Provide the [x, y] coordinate of the cell's center where the given text is located.  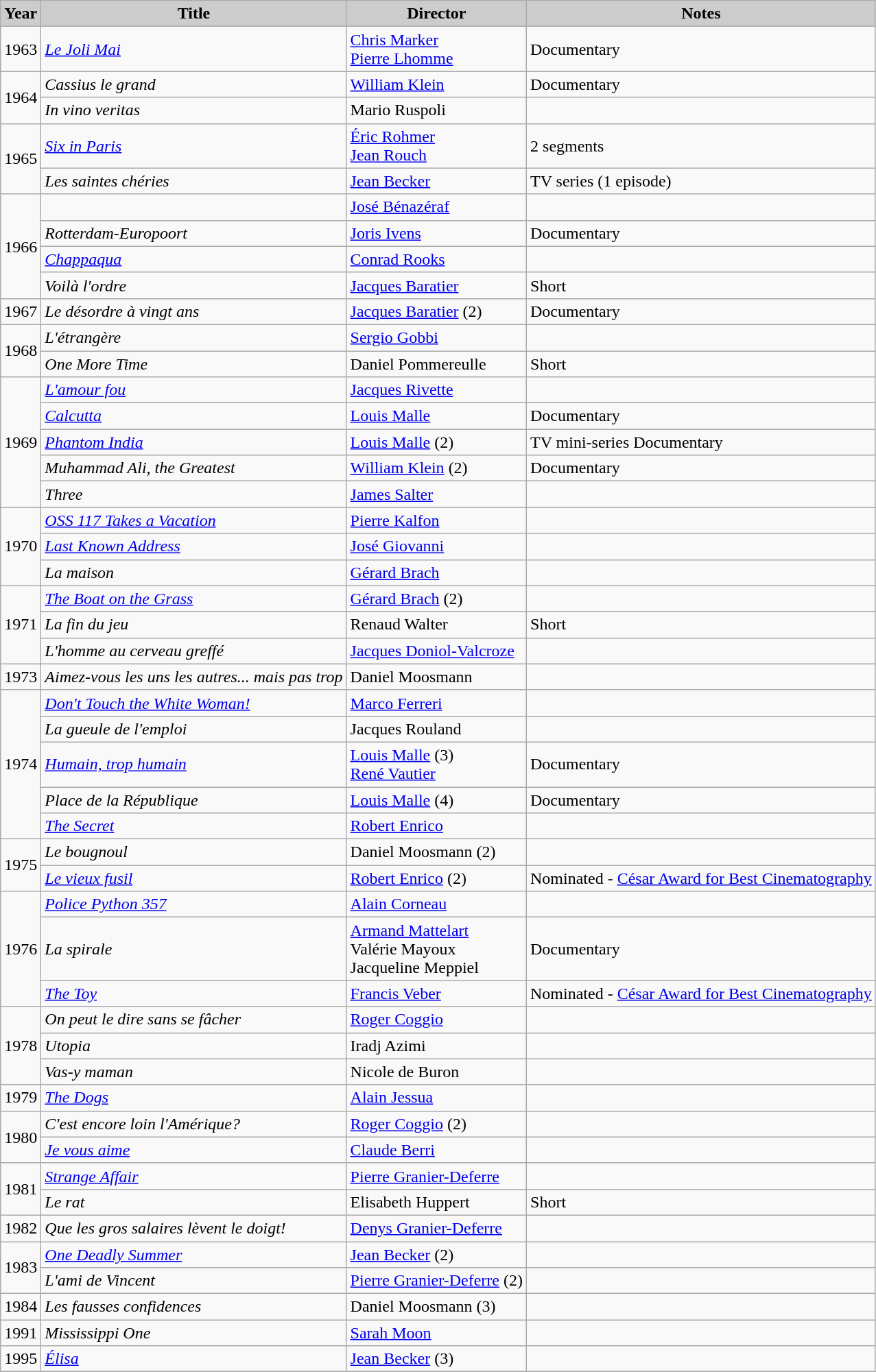
Armand MattelartValérie MayouxJacqueline Meppiel [436, 949]
Que les gros salaires lèvent le doigt! [193, 1228]
1981 [21, 1189]
Mario Ruspoli [436, 110]
1982 [21, 1228]
Renaud Walter [436, 625]
José Bénazéraf [436, 207]
Phantom India [193, 442]
L'ami de Vincent [193, 1281]
1968 [21, 350]
Title [193, 14]
James Salter [436, 494]
Calcutta [193, 416]
Jacques Baratier [436, 285]
Élisa [193, 1359]
Rotterdam-Europoort [193, 233]
William Klein [436, 84]
Police Python 357 [193, 904]
Louis Malle (3)René Vautier [436, 764]
La spirale [193, 949]
L'amour fou [193, 390]
Claude Berri [436, 1150]
Jacques Baratier (2) [436, 311]
Three [193, 494]
1963 [21, 49]
Roger Coggio (2) [436, 1124]
1976 [21, 949]
2 segments [701, 145]
L'étrangère [193, 337]
Jean Becker (3) [436, 1359]
One Deadly Summer [193, 1254]
1967 [21, 311]
L'homme au cerveau greffé [193, 651]
The Secret [193, 826]
Pierre Kalfon [436, 520]
Robert Enrico [436, 826]
Louis Malle [436, 416]
On peut le dire sans se fâcher [193, 1020]
1970 [21, 546]
Jean Becker (2) [436, 1254]
Vas-y maman [193, 1072]
Iradj Azimi [436, 1046]
Aimez-vous les uns les autres... mais pas trop [193, 677]
Mississippi One [193, 1333]
1979 [21, 1098]
1991 [21, 1333]
Sergio Gobbi [436, 337]
Daniel Moosmann (3) [436, 1307]
Gérard Brach [436, 573]
1973 [21, 677]
Director [436, 14]
Gérard Brach (2) [436, 599]
Roger Coggio [436, 1020]
Nicole de Buron [436, 1072]
Sarah Moon [436, 1333]
1965 [21, 159]
C'est encore loin l'Amérique? [193, 1124]
Notes [701, 14]
Marco Ferreri [436, 703]
Le désordre à vingt ans [193, 311]
Daniel Pommereulle [436, 364]
Louis Malle (2) [436, 442]
Les fausses confidences [193, 1307]
Joris Ivens [436, 233]
Place de la République [193, 800]
1966 [21, 246]
Le Joli Mai [193, 49]
The Boat on the Grass [193, 599]
Voilà l'ordre [193, 285]
Denys Granier-Deferre [436, 1228]
1974 [21, 764]
1975 [21, 865]
Chris MarkerPierre Lhomme [436, 49]
Jacques Rivette [436, 390]
William Klein (2) [436, 468]
The Toy [193, 994]
1984 [21, 1307]
Je vous aime [193, 1150]
Jacques Doniol-Valcroze [436, 651]
José Giovanni [436, 546]
1964 [21, 97]
Cassius le grand [193, 84]
Humain, trop humain [193, 764]
The Dogs [193, 1098]
Don't Touch the White Woman! [193, 703]
OSS 117 Takes a Vacation [193, 520]
Chappaqua [193, 259]
Muhammad Ali, the Greatest [193, 468]
1980 [21, 1137]
Six in Paris [193, 145]
One More Time [193, 364]
Le vieux fusil [193, 878]
1995 [21, 1359]
Alain Jessua [436, 1098]
Year [21, 14]
1969 [21, 442]
La gueule de l'emploi [193, 729]
In vino veritas [193, 110]
TV series (1 episode) [701, 181]
Jean Becker [436, 181]
Daniel Moosmann [436, 677]
Conrad Rooks [436, 259]
Jacques Rouland [436, 729]
Louis Malle (4) [436, 800]
La maison [193, 573]
Les saintes chéries [193, 181]
TV mini-series Documentary [701, 442]
1983 [21, 1267]
Pierre Granier-Deferre [436, 1176]
1971 [21, 625]
Le bougnoul [193, 852]
Last Known Address [193, 546]
La fin du jeu [193, 625]
Pierre Granier-Deferre (2) [436, 1281]
Robert Enrico (2) [436, 878]
1978 [21, 1046]
Le rat [193, 1202]
Utopia [193, 1046]
Alain Corneau [436, 904]
Strange Affair [193, 1176]
Daniel Moosmann (2) [436, 852]
Francis Veber [436, 994]
Éric RohmerJean Rouch [436, 145]
Elisabeth Huppert [436, 1202]
